Identify which cell holds the provided text, then report its (x, y) central coordinate. 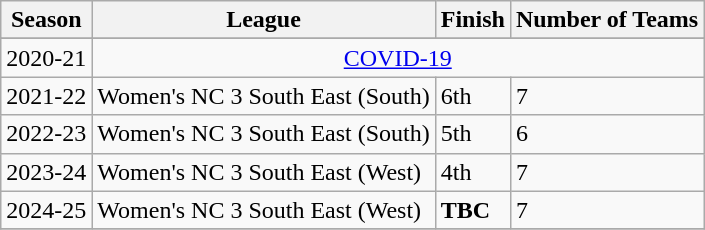
6th (472, 96)
5th (472, 134)
Number of Teams (606, 20)
2021-22 (46, 96)
League (264, 20)
Season (46, 20)
2024-25 (46, 210)
TBC (472, 210)
4th (472, 172)
6 (606, 134)
COVID-19 (398, 58)
2023-24 (46, 172)
2022-23 (46, 134)
Finish (472, 20)
2020-21 (46, 58)
